Capture the cell that displays the provided text and extract its [x, y] central coordinate. 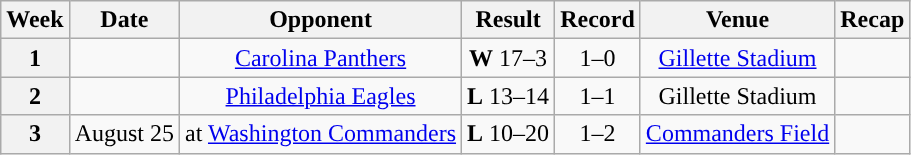
Philadelphia Eagles [321, 96]
3 [35, 134]
Result [508, 20]
Date [124, 20]
at Washington Commanders [321, 134]
Record [598, 20]
L 13–14 [508, 96]
Carolina Panthers [321, 58]
W 17–3 [508, 58]
L 10–20 [508, 134]
Recap [872, 20]
1–2 [598, 134]
1–1 [598, 96]
Commanders Field [737, 134]
1 [35, 58]
2 [35, 96]
1–0 [598, 58]
Week [35, 20]
Opponent [321, 20]
August 25 [124, 134]
Venue [737, 20]
